Return (X, Y) of the center of cell containing provided text 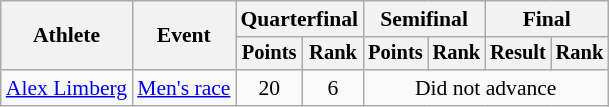
20 (270, 88)
Final (546, 19)
Athlete (66, 36)
6 (333, 88)
Did not advance (486, 88)
Alex Limberg (66, 88)
Event (184, 36)
Quarterfinal (300, 19)
Men's race (184, 88)
Semifinal (424, 19)
Result (518, 54)
